Determine the (x, y) coordinate at the center of the cell enclosing the given text.  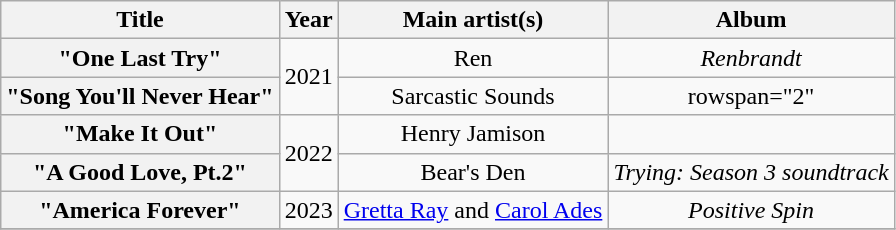
Year (308, 20)
Gretta Ray and Carol Ades (473, 210)
Bear's Den (473, 172)
"One Last Try" (140, 58)
"Make It Out" (140, 134)
"Song You'll Never Hear" (140, 96)
Renbrandt (751, 58)
2022 (308, 153)
rowspan="2" (751, 96)
2021 (308, 77)
Main artist(s) (473, 20)
Henry Jamison (473, 134)
Trying: Season 3 soundtrack (751, 172)
"America Forever" (140, 210)
Positive Spin (751, 210)
Ren (473, 58)
Title (140, 20)
Sarcastic Sounds (473, 96)
Album (751, 20)
2023 (308, 210)
"A Good Love, Pt.2" (140, 172)
